Detect which cell encompasses the target text, then output its [X, Y] center coordinate. 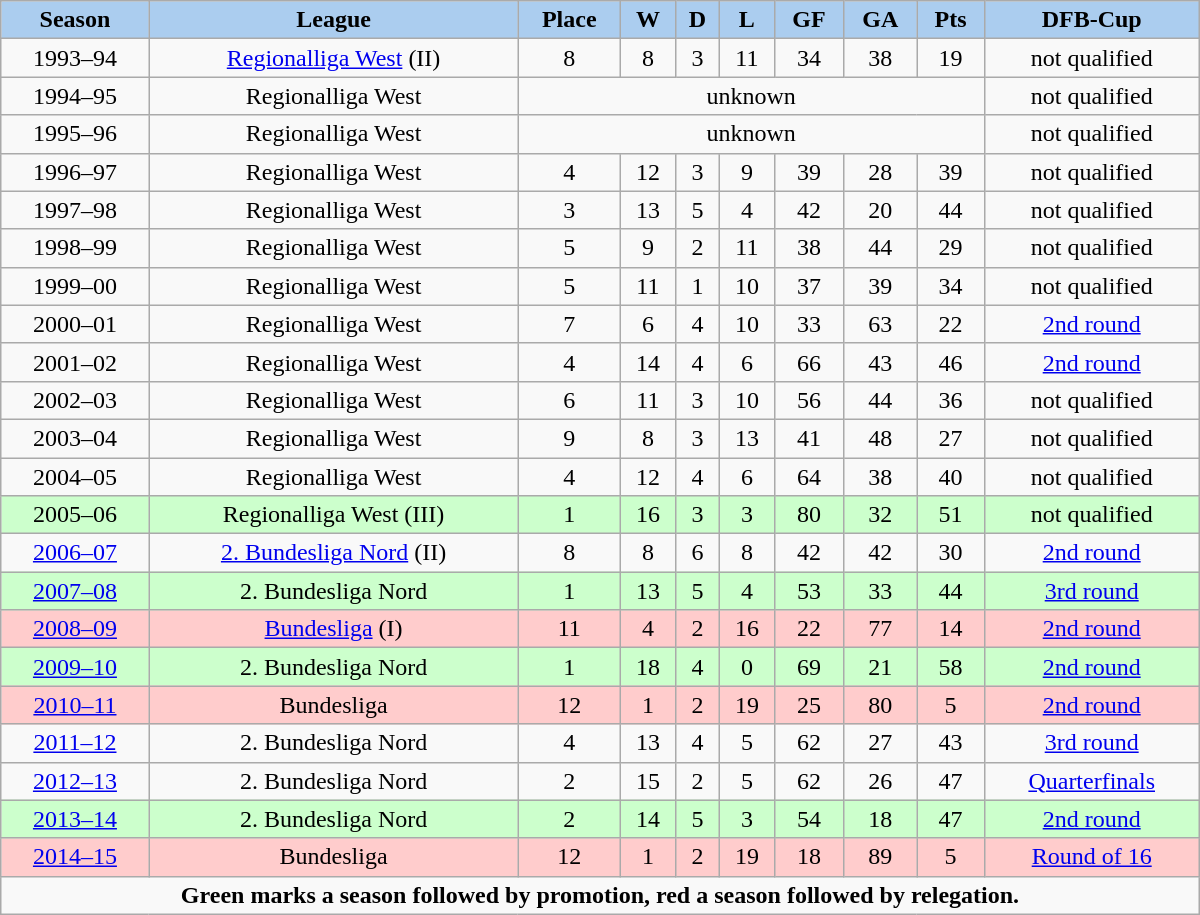
W [648, 20]
Round of 16 [1092, 857]
21 [880, 667]
2006–07 [75, 553]
56 [808, 400]
Bundesliga (I) [334, 629]
1993–94 [75, 58]
Regionalliga West (III) [334, 515]
2002–03 [75, 400]
Quarterfinals [1092, 781]
89 [880, 857]
2010–11 [75, 705]
Green marks a season followed by promotion, red a season followed by relegation. [600, 895]
41 [808, 438]
1999–00 [75, 286]
2000–01 [75, 324]
Regionalliga West (II) [334, 58]
2007–08 [75, 591]
20 [880, 210]
40 [950, 477]
58 [950, 667]
2005–06 [75, 515]
77 [880, 629]
69 [808, 667]
DFB-Cup [1092, 20]
32 [880, 515]
46 [950, 362]
0 [748, 667]
29 [950, 248]
Season [75, 20]
Place [570, 20]
2004–05 [75, 477]
26 [880, 781]
2014–15 [75, 857]
L [748, 20]
2011–12 [75, 743]
7 [570, 324]
15 [648, 781]
28 [880, 172]
1994–95 [75, 96]
2003–04 [75, 438]
2012–13 [75, 781]
D [697, 20]
GF [808, 20]
2009–10 [75, 667]
64 [808, 477]
51 [950, 515]
2001–02 [75, 362]
GA [880, 20]
30 [950, 553]
2008–09 [75, 629]
37 [808, 286]
63 [880, 324]
53 [808, 591]
48 [880, 438]
2013–14 [75, 819]
Pts [950, 20]
1998–99 [75, 248]
League [334, 20]
36 [950, 400]
1996–97 [75, 172]
1997–98 [75, 210]
66 [808, 362]
25 [808, 705]
54 [808, 819]
1995–96 [75, 134]
2. Bundesliga Nord (II) [334, 553]
